Scan for the cell matching the given text and deliver its (X, Y) coordinate at center. 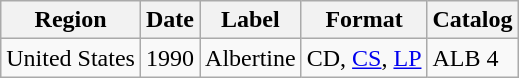
1990 (170, 58)
Format (364, 20)
ALB 4 (472, 58)
Catalog (472, 20)
Region (71, 20)
CD, CS, LP (364, 58)
United States (71, 58)
Date (170, 20)
Label (251, 20)
Albertine (251, 58)
